Provide the [X, Y] coordinate of the cell's center where the given text is located.  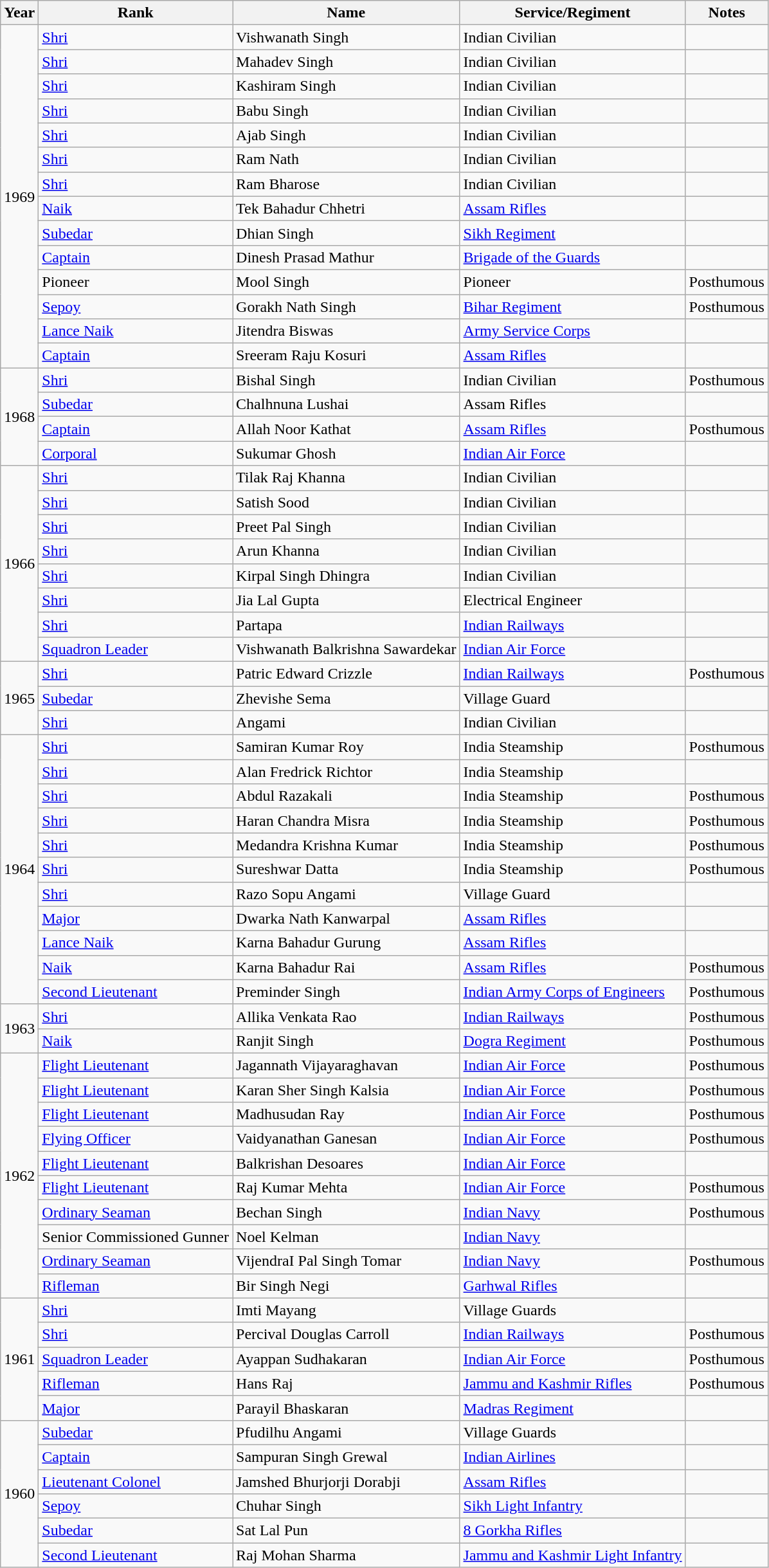
Mahadev Singh [347, 62]
Indian Airlines [572, 1457]
Parayil Bhaskaran [347, 1408]
Raj Mohan Sharma [347, 1555]
Madras Regiment [572, 1408]
Sikh Light Infantry [572, 1506]
Sreeram Raju Kosuri [347, 356]
Bihar Regiment [572, 307]
Alan Fredrick Richtor [347, 772]
Jagannath Vijayaraghavan [347, 1065]
Sampuran Singh Grewal [347, 1457]
1968 [19, 417]
Karan Sher Singh Kalsia [347, 1090]
1963 [19, 1028]
Ajab Singh [347, 135]
Ram Bharose [347, 184]
Dinesh Prasad Mathur [347, 257]
Sikh Regiment [572, 233]
1961 [19, 1359]
Abdul Razakali [347, 796]
Notes [727, 13]
Ram Nath [347, 160]
Bir Singh Negi [347, 1286]
Zhevishe Sema [347, 698]
Service/Regiment [572, 13]
Chuhar Singh [347, 1506]
Partapa [347, 624]
Haran Chandra Misra [347, 821]
Satish Sood [347, 502]
Madhusudan Ray [347, 1115]
Brigade of the Guards [572, 257]
Bechan Singh [347, 1212]
Electrical Engineer [572, 600]
Flying Officer [136, 1139]
Preminder Singh [347, 992]
Patric Edward Crizzle [347, 673]
Medandra Krishna Kumar [347, 845]
Tilak Raj Khanna [347, 478]
Garhwal Rifles [572, 1286]
Kirpal Singh Dhingra [347, 576]
Indian Army Corps of Engineers [572, 992]
Allika Venkata Rao [347, 1016]
Year [19, 13]
Senior Commissioned Gunner [136, 1237]
VijendraI Pal Singh Tomar [347, 1261]
Jammu and Kashmir Light Infantry [572, 1555]
Noel Kelman [347, 1237]
Arun Khanna [347, 551]
Hans Raj [347, 1383]
Jammu and Kashmir Rifles [572, 1383]
Imti Mayang [347, 1310]
Jitendra Biswas [347, 331]
Ayappan Sudhakaran [347, 1359]
1962 [19, 1176]
Sat Lal Pun [347, 1531]
Balkrishan Desoares [347, 1163]
Corporal [136, 453]
Ranjit Singh [347, 1041]
Samiran Kumar Roy [347, 747]
8 Gorkha Rifles [572, 1531]
Kashiram Singh [347, 86]
Chalhnuna Lushai [347, 405]
1960 [19, 1493]
Tek Bahadur Chhetri [347, 208]
Babu Singh [347, 111]
Army Service Corps [572, 331]
Karna Bahadur Gurung [347, 943]
Raj Kumar Mehta [347, 1188]
Jamshed Bhurjorji Dorabji [347, 1481]
Sureshwar Datta [347, 870]
Gorakh Nath Singh [347, 307]
Vishwanath Balkrishna Sawardekar [347, 649]
1964 [19, 870]
Bishal Singh [347, 380]
Razo Sopu Angami [347, 894]
Dwarka Nath Kanwarpal [347, 918]
1965 [19, 698]
Angami [347, 723]
Dogra Regiment [572, 1041]
Lieutenant Colonel [136, 1481]
Jia Lal Gupta [347, 600]
1969 [19, 197]
Dhian Singh [347, 233]
Pfudilhu Angami [347, 1432]
Karna Bahadur Rai [347, 967]
Vishwanath Singh [347, 37]
Preet Pal Singh [347, 527]
Mool Singh [347, 282]
Name [347, 13]
Allah Noor Kathat [347, 429]
Percival Douglas Carroll [347, 1335]
Sukumar Ghosh [347, 453]
Vaidyanathan Ganesan [347, 1139]
Rank [136, 13]
1966 [19, 563]
